Detect which cell encompasses the target text, then output its [x, y] center coordinate. 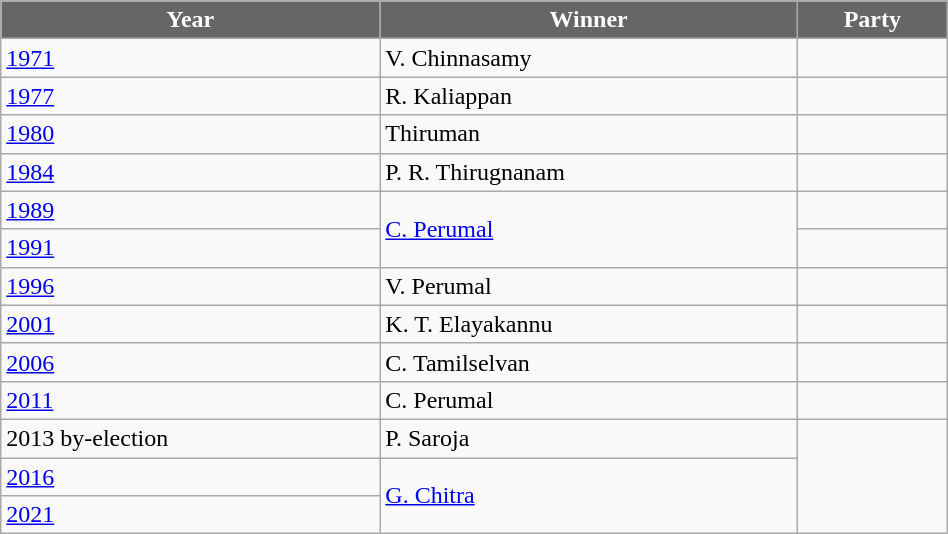
1991 [190, 248]
R. Kaliappan [589, 96]
G. Chitra [589, 496]
C. Tamilselvan [589, 362]
1980 [190, 134]
1971 [190, 58]
Winner [589, 20]
1996 [190, 286]
1984 [190, 172]
P. Saroja [589, 438]
2001 [190, 324]
1977 [190, 96]
2011 [190, 400]
2021 [190, 515]
2013 by-election [190, 438]
V. Chinnasamy [589, 58]
2016 [190, 477]
1989 [190, 210]
V. Perumal [589, 286]
K. T. Elayakannu [589, 324]
Party [872, 20]
2006 [190, 362]
P. R. Thirugnanam [589, 172]
Year [190, 20]
Thiruman [589, 134]
